Determine the (x, y) coordinate at the center of the cell enclosing the given text.  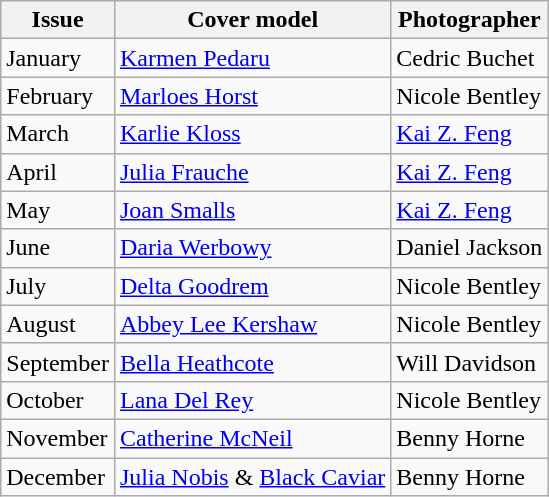
Julia Frauche (252, 172)
July (58, 286)
Karlie Kloss (252, 134)
January (58, 58)
October (58, 400)
August (58, 324)
Cover model (252, 20)
Delta Goodrem (252, 286)
Bella Heathcote (252, 362)
December (58, 477)
Abbey Lee Kershaw (252, 324)
April (58, 172)
March (58, 134)
Julia Nobis & Black Caviar (252, 477)
February (58, 96)
May (58, 210)
September (58, 362)
Cedric Buchet (470, 58)
Photographer (470, 20)
November (58, 438)
Issue (58, 20)
Karmen Pedaru (252, 58)
Will Davidson (470, 362)
Marloes Horst (252, 96)
Joan Smalls (252, 210)
Lana Del Rey (252, 400)
Daria Werbowy (252, 248)
June (58, 248)
Catherine McNeil (252, 438)
Daniel Jackson (470, 248)
